Extract the (x, y) coordinate from the center of the cell holding the provided text.  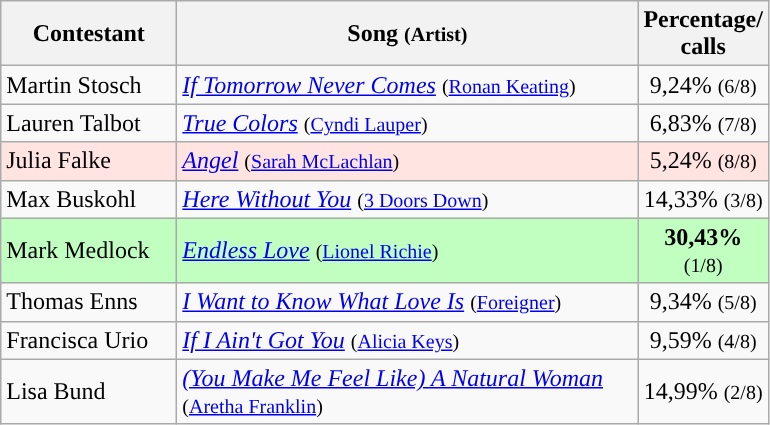
(You Make Me Feel Like) A Natural Woman (Aretha Franklin) (408, 392)
Lisa Bund (89, 392)
9,34% (5/8) (704, 302)
30,43% (1/8) (704, 250)
9,24% (6/8) (704, 85)
Here Without You (3 Doors Down) (408, 199)
Lauren Talbot (89, 123)
Contestant (89, 34)
Max Buskohl (89, 199)
Song (Artist) (408, 34)
6,83% (7/8) (704, 123)
Endless Love (Lionel Richie) (408, 250)
True Colors (Cyndi Lauper) (408, 123)
Martin Stosch (89, 85)
If I Ain't Got You (Alicia Keys) (408, 340)
Percentage/calls (704, 34)
5,24% (8/8) (704, 161)
Julia Falke (89, 161)
14,99% (2/8) (704, 392)
Angel (Sarah McLachlan) (408, 161)
I Want to Know What Love Is (Foreigner) (408, 302)
14,33% (3/8) (704, 199)
9,59% (4/8) (704, 340)
Thomas Enns (89, 302)
Francisca Urio (89, 340)
If Tomorrow Never Comes (Ronan Keating) (408, 85)
Mark Medlock (89, 250)
